Output the (x, y) coordinate of the center of the cell containing the given text.  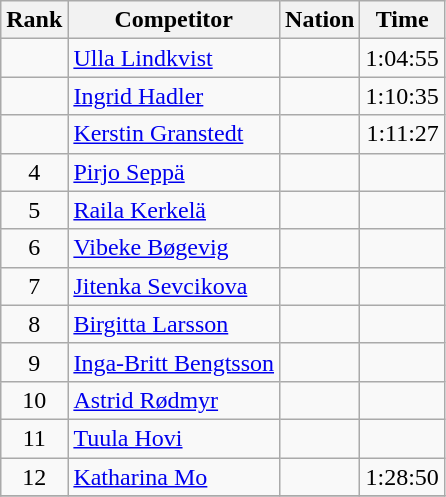
1:10:35 (402, 96)
Competitor (174, 20)
Kerstin Granstedt (174, 134)
4 (34, 172)
7 (34, 286)
Vibeke Bøgevig (174, 248)
Ingrid Hadler (174, 96)
6 (34, 248)
11 (34, 438)
10 (34, 400)
12 (34, 477)
9 (34, 362)
Raila Kerkelä (174, 210)
Jitenka Sevcikova (174, 286)
1:28:50 (402, 477)
Katharina Mo (174, 477)
Birgitta Larsson (174, 324)
Pirjo Seppä (174, 172)
Ulla Lindkvist (174, 58)
Nation (320, 20)
Tuula Hovi (174, 438)
Astrid Rødmyr (174, 400)
5 (34, 210)
1:11:27 (402, 134)
8 (34, 324)
Rank (34, 20)
1:04:55 (402, 58)
Time (402, 20)
Inga-Britt Bengtsson (174, 362)
